Extract the (X, Y) coordinate from the center of the cell holding the provided text.  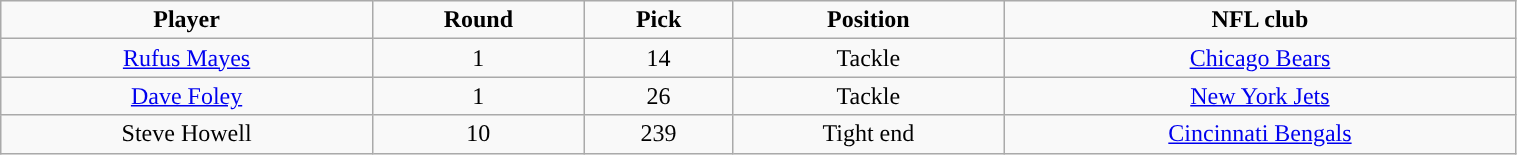
Rufus Mayes (187, 58)
Chicago Bears (1260, 58)
Round (478, 20)
Cincinnati Bengals (1260, 134)
Player (187, 20)
239 (658, 134)
New York Jets (1260, 96)
NFL club (1260, 20)
Pick (658, 20)
Tight end (868, 134)
Position (868, 20)
Steve Howell (187, 134)
26 (658, 96)
10 (478, 134)
14 (658, 58)
Dave Foley (187, 96)
